Provide the (X, Y) coordinate of the cell's center where the given text is located.  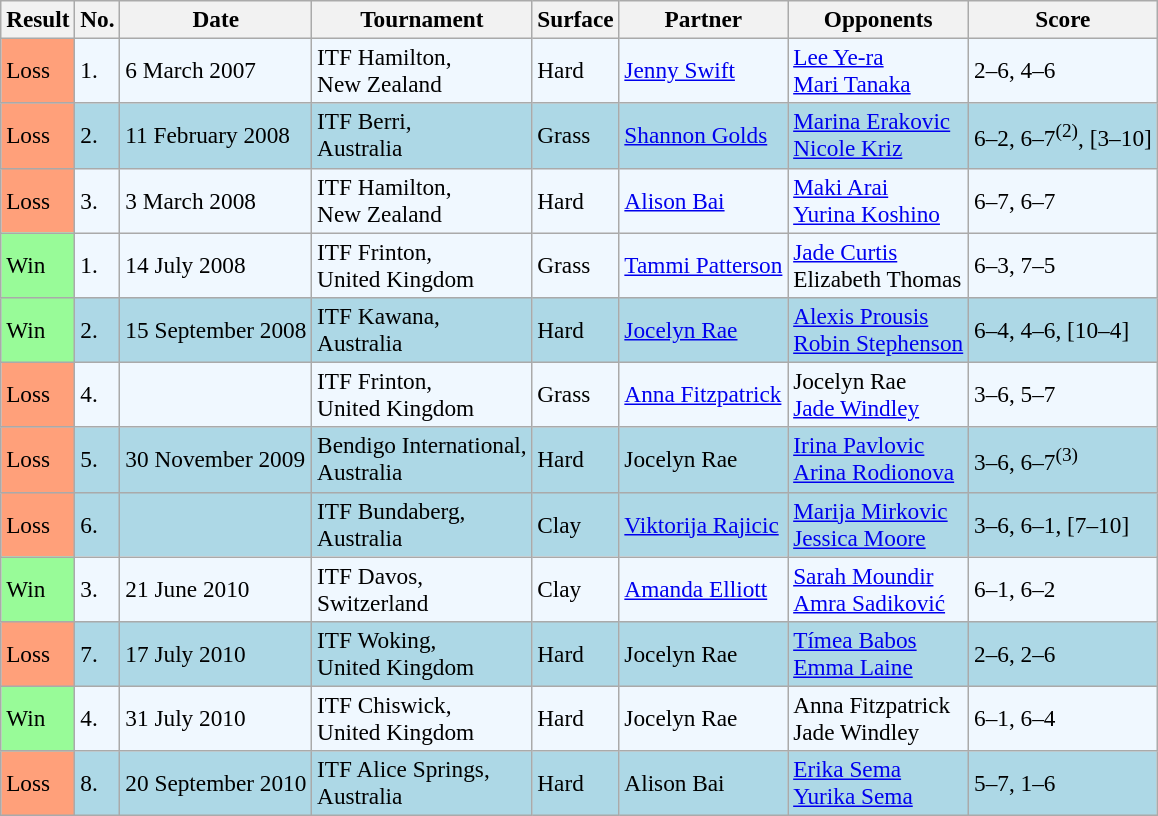
ITF Alice Springs, Australia (422, 784)
ITF Davos, Switzerland (422, 588)
6–4, 4–6, [10–4] (1064, 330)
2–6, 2–6 (1064, 654)
Jade Curtis Elizabeth Thomas (878, 264)
31 July 2010 (216, 718)
3 March 2008 (216, 200)
ITF Woking, United Kingdom (422, 654)
Shannon Golds (704, 136)
Bendigo International, Australia (422, 460)
11 February 2008 (216, 136)
Surface (576, 19)
Marina Erakovic Nicole Kriz (878, 136)
6–2, 6–7(2), [3–10] (1064, 136)
8. (98, 784)
Irina Pavlovic Arina Rodionova (878, 460)
Tímea Babos Emma Laine (878, 654)
Sarah Moundir Amra Sadiković (878, 588)
6 March 2007 (216, 70)
No. (98, 19)
20 September 2010 (216, 784)
6–1, 6–4 (1064, 718)
30 November 2009 (216, 460)
ITF Berri, Australia (422, 136)
5. (98, 460)
3–6, 6–1, [7–10] (1064, 524)
Anna Fitzpatrick Jade Windley (878, 718)
Alexis Prousis Robin Stephenson (878, 330)
Amanda Elliott (704, 588)
Maki Arai Yurina Koshino (878, 200)
6–7, 6–7 (1064, 200)
14 July 2008 (216, 264)
15 September 2008 (216, 330)
3–6, 6–7(3) (1064, 460)
2–6, 4–6 (1064, 70)
ITF Bundaberg, Australia (422, 524)
Date (216, 19)
6–3, 7–5 (1064, 264)
Tammi Patterson (704, 264)
Opponents (878, 19)
5–7, 1–6 (1064, 784)
17 July 2010 (216, 654)
Partner (704, 19)
Jocelyn Rae Jade Windley (878, 394)
Result (38, 19)
Tournament (422, 19)
21 June 2010 (216, 588)
Erika Sema Yurika Sema (878, 784)
Marija Mirkovic Jessica Moore (878, 524)
6. (98, 524)
Jenny Swift (704, 70)
Score (1064, 19)
7. (98, 654)
ITF Chiswick, United Kingdom (422, 718)
ITF Kawana, Australia (422, 330)
Viktorija Rajicic (704, 524)
Lee Ye-ra Mari Tanaka (878, 70)
Anna Fitzpatrick (704, 394)
6–1, 6–2 (1064, 588)
3–6, 5–7 (1064, 394)
